Extract the [x, y] coordinate from the center of the cell holding the provided text.  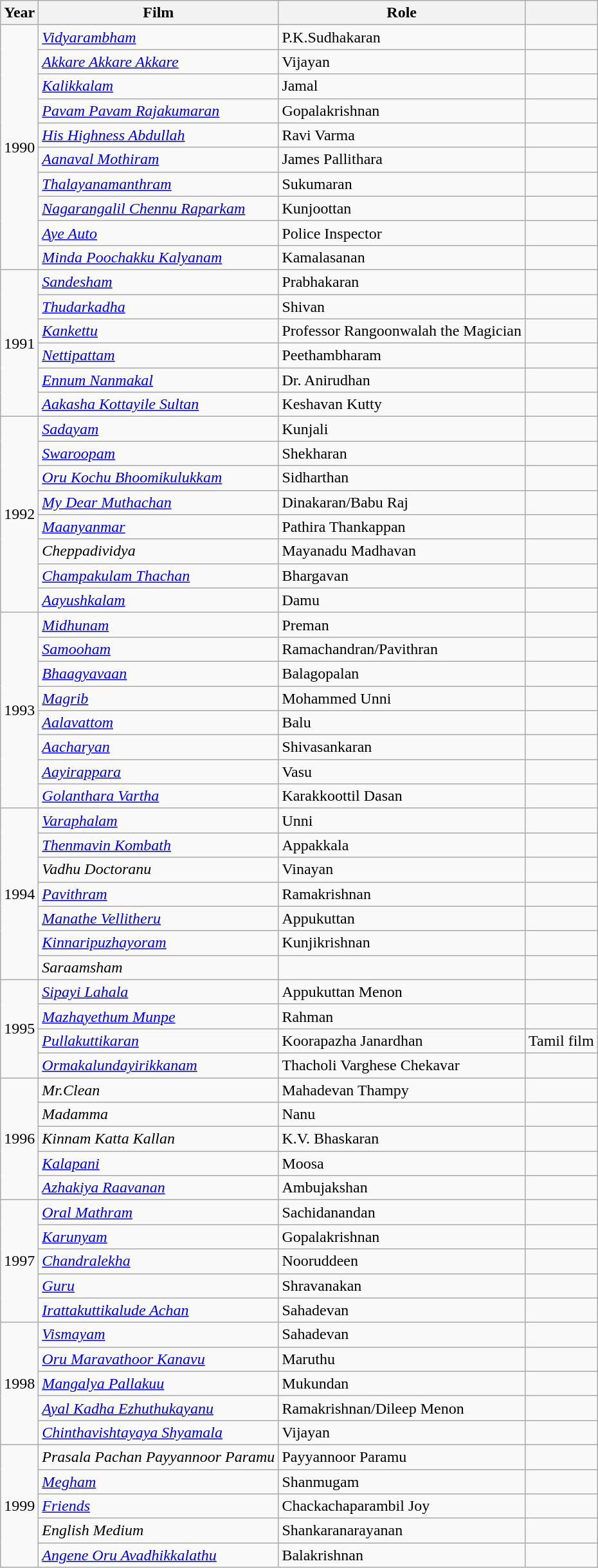
Kinnam Katta Kallan [158, 1139]
Shanmugam [402, 1481]
Minda Poochakku Kalyanam [158, 257]
Shekharan [402, 453]
Rahman [402, 1016]
Dr. Anirudhan [402, 380]
Vadhu Doctoranu [158, 870]
K.V. Bhaskaran [402, 1139]
Ramachandran/Pavithran [402, 649]
Kunjikrishnan [402, 943]
Vismayam [158, 1335]
Role [402, 13]
Chinthavishtayaya Shyamala [158, 1432]
1990 [19, 148]
Ambujakshan [402, 1188]
Shankaranarayanan [402, 1531]
1996 [19, 1139]
Varaphalam [158, 821]
Film [158, 13]
English Medium [158, 1531]
Pathira Thankappan [402, 527]
Mukundan [402, 1383]
Mazhayethum Munpe [158, 1016]
Pavam Pavam Rajakumaran [158, 111]
1998 [19, 1383]
Vinayan [402, 870]
Year [19, 13]
Pavithram [158, 894]
Guru [158, 1286]
Moosa [402, 1163]
Mayanadu Madhavan [402, 551]
Appukuttan [402, 918]
Sipayi Lahala [158, 992]
Prabhakaran [402, 282]
Magrib [158, 698]
Ramakrishnan/Dileep Menon [402, 1408]
Cheppadividya [158, 551]
Akkare Akkare Akkare [158, 62]
James Pallithara [402, 160]
Ayal Kadha Ezhuthukayanu [158, 1408]
Oral Mathram [158, 1212]
Aacharyan [158, 747]
Mangalya Pallakuu [158, 1383]
Aayushkalam [158, 600]
Kalikkalam [158, 86]
Irattakuttikalude Achan [158, 1310]
Tamil film [561, 1041]
Thacholi Varghese Chekavar [402, 1065]
Nanu [402, 1115]
Madamma [158, 1115]
Peethambharam [402, 356]
Aakasha Kottayile Sultan [158, 405]
Police Inspector [402, 233]
1995 [19, 1028]
Jamal [402, 86]
Sidharthan [402, 478]
Professor Rangoonwalah the Magician [402, 331]
Vasu [402, 772]
Kinnaripuzhayoram [158, 943]
Sachidanandan [402, 1212]
Shravanakan [402, 1286]
1994 [19, 894]
Balagopalan [402, 673]
Damu [402, 600]
Midhunam [158, 624]
Karakkoottil Dasan [402, 796]
Saraamsham [158, 967]
Mr.Clean [158, 1090]
Koorapazha Janardhan [402, 1041]
Samooham [158, 649]
Vidyarambham [158, 37]
Keshavan Kutty [402, 405]
1992 [19, 515]
Aalavattom [158, 723]
Ennum Nanmakal [158, 380]
Karunyam [158, 1237]
Kunjali [402, 429]
Bhaagyavaan [158, 673]
Aanaval Mothiram [158, 160]
1993 [19, 710]
Balakrishnan [402, 1555]
Maruthu [402, 1359]
Oru Kochu Bhoomikulukkam [158, 478]
Dinakaran/Babu Raj [402, 502]
Mohammed Unni [402, 698]
Preman [402, 624]
Mahadevan Thampy [402, 1090]
P.K.Sudhakaran [402, 37]
Azhakiya Raavanan [158, 1188]
His Highness Abdullah [158, 135]
My Dear Muthachan [158, 502]
Nooruddeen [402, 1261]
Oru Maravathoor Kanavu [158, 1359]
Megham [158, 1481]
Aye Auto [158, 233]
Thalayanamanthram [158, 184]
Sukumaran [402, 184]
Appakkala [402, 845]
Manathe Vellitheru [158, 918]
1991 [19, 343]
Golanthara Vartha [158, 796]
Shivan [402, 307]
Unni [402, 821]
Sandesham [158, 282]
Bhargavan [402, 576]
Prasala Pachan Payyannoor Paramu [158, 1457]
1999 [19, 1506]
Sadayam [158, 429]
Champakulam Thachan [158, 576]
Balu [402, 723]
Swaroopam [158, 453]
Shivasankaran [402, 747]
Nagarangalil Chennu Raparkam [158, 208]
Ramakrishnan [402, 894]
Appukuttan Menon [402, 992]
Thudarkadha [158, 307]
Thenmavin Kombath [158, 845]
Nettipattam [158, 356]
Kalapani [158, 1163]
Angene Oru Avadhikkalathu [158, 1555]
Ormakalundayirikkanam [158, 1065]
Payyannoor Paramu [402, 1457]
1997 [19, 1261]
Pullakuttikaran [158, 1041]
Kamalasanan [402, 257]
Maanyanmar [158, 527]
Chackachaparambil Joy [402, 1506]
Aayirappara [158, 772]
Kankettu [158, 331]
Chandralekha [158, 1261]
Friends [158, 1506]
Ravi Varma [402, 135]
Kunjoottan [402, 208]
